Return the [x, y] coordinate for the center point of the cell that contains the specified text.  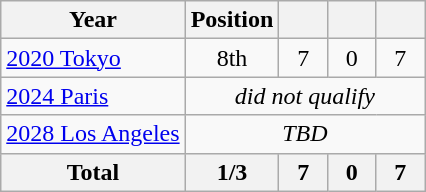
2028 Los Angeles [93, 134]
Year [93, 20]
did not qualify [304, 96]
8th [232, 58]
2020 Tokyo [93, 58]
1/3 [232, 172]
2024 Paris [93, 96]
TBD [304, 134]
Position [232, 20]
Total [93, 172]
